Identify which cell holds the provided text, then report its [x, y] central coordinate. 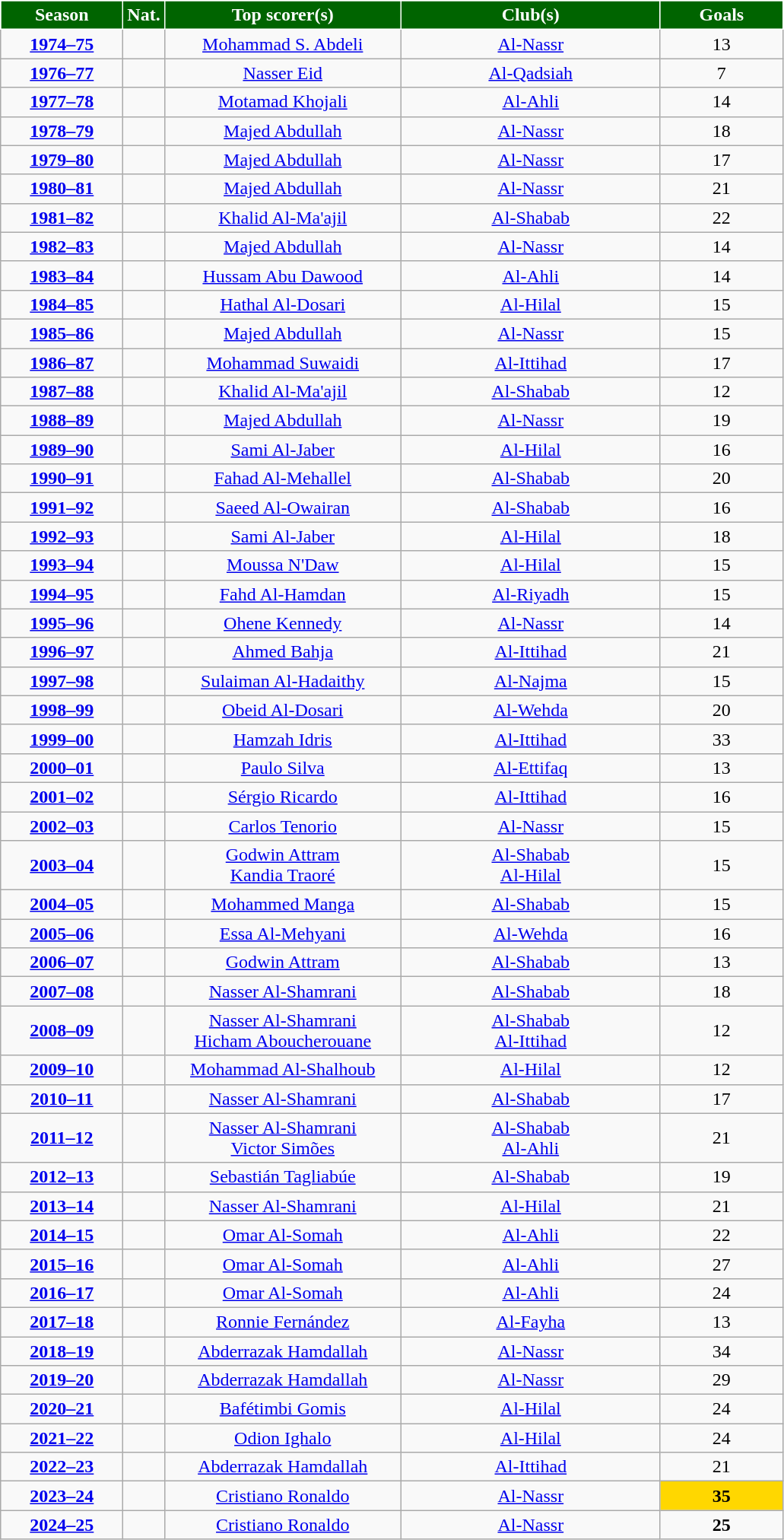
1984–85 [62, 304]
Ohene Kennedy [283, 623]
2024–25 [62, 1525]
2003–04 [62, 866]
Carlos Tenorio [283, 826]
Hussam Abu Dawood [283, 275]
Mohammad S. Abdeli [283, 44]
Al-Shabab Al-Ittihad [531, 1030]
2009–10 [62, 1070]
1988–89 [62, 421]
Mohammad Suwaidi [283, 363]
Al-Najma [531, 681]
1985–86 [62, 333]
Essa Al-Mehyani [283, 934]
2021–22 [62, 1438]
2002–03 [62, 826]
Al-Qadsiah [531, 73]
Goals [721, 15]
Mohammad Al-Shalhoub [283, 1070]
2020–21 [62, 1409]
35 [721, 1496]
2000–01 [62, 768]
Fahd Al-Hamdan [283, 594]
Al-Ettifaq [531, 768]
Al-Fayha [531, 1322]
Paulo Silva [283, 768]
2011–12 [62, 1138]
1987–88 [62, 392]
Club(s) [531, 15]
1992–93 [62, 536]
1997–98 [62, 681]
Saeed Al-Owairan [283, 508]
1991–92 [62, 508]
Godwin Attram [283, 963]
2012–13 [62, 1177]
1993–94 [62, 565]
Odion Ighalo [283, 1438]
Bafétimbi Gomis [283, 1409]
2022–23 [62, 1467]
25 [721, 1525]
2010–11 [62, 1099]
Ronnie Fernández [283, 1322]
Fahad Al-Mehallel [283, 479]
Nasser Eid [283, 73]
Al-Shabab Al-Hilal [531, 866]
Season [62, 15]
1980–81 [62, 189]
Motamad Khojali [283, 102]
34 [721, 1351]
Sulaiman Al-Hadaithy [283, 681]
Al-Riyadh [531, 594]
7 [721, 73]
33 [721, 739]
2005–06 [62, 934]
2023–24 [62, 1496]
27 [721, 1264]
Top scorer(s) [283, 15]
1994–95 [62, 594]
1999–00 [62, 739]
1986–87 [62, 363]
Moussa N'Daw [283, 565]
1978–79 [62, 131]
1979–80 [62, 160]
Sérgio Ricardo [283, 797]
2006–07 [62, 963]
1996–97 [62, 652]
1981–82 [62, 218]
Hamzah Idris [283, 739]
Nasser Al-Shamrani Victor Simões [283, 1138]
1989–90 [62, 450]
Sebastián Tagliabúe [283, 1177]
Hathal Al-Dosari [283, 304]
1977–78 [62, 102]
2014–15 [62, 1235]
Nat. [144, 15]
Nasser Al-Shamrani Hicham Aboucherouane [283, 1030]
2018–19 [62, 1351]
2004–05 [62, 905]
1998–99 [62, 710]
1976–77 [62, 73]
1974–75 [62, 44]
Godwin Attram Kandia Traoré [283, 866]
2017–18 [62, 1322]
Obeid Al-Dosari [283, 710]
1990–91 [62, 479]
2001–02 [62, 797]
1982–83 [62, 247]
2015–16 [62, 1264]
29 [721, 1380]
2013–14 [62, 1206]
2008–09 [62, 1030]
2019–20 [62, 1380]
Mohammed Manga [283, 905]
Ahmed Bahja [283, 652]
Al-Shabab Al-Ahli [531, 1138]
1983–84 [62, 275]
2007–08 [62, 991]
2016–17 [62, 1293]
1995–96 [62, 623]
